Pinpoint the cell where the given text exists, returning its [X, Y] midpoint coordinate. 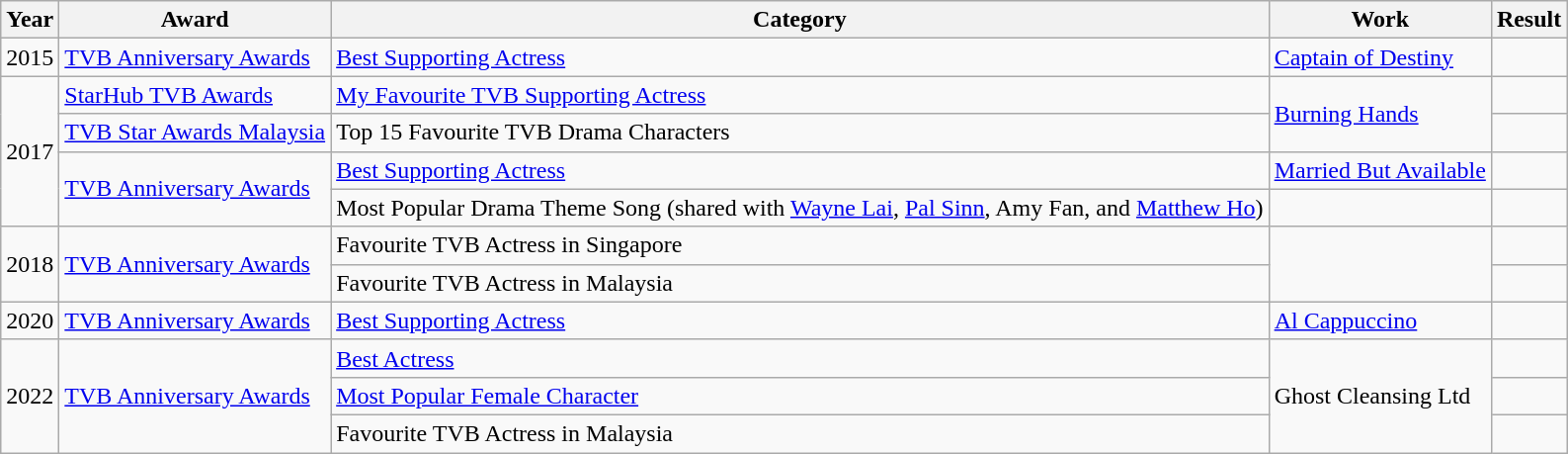
Most Popular Female Character [800, 396]
Most Popular Drama Theme Song (shared with Wayne Lai, Pal Sinn, Amy Fan, and Matthew Ho) [800, 208]
2022 [30, 396]
Year [30, 20]
Favourite TVB Actress in Singapore [800, 245]
Work [1379, 20]
2020 [30, 320]
Captain of Destiny [1379, 57]
Al Cappuccino [1379, 320]
Best Actress [800, 358]
Category [800, 20]
Result [1528, 20]
My Favourite TVB Supporting Actress [800, 95]
Award [196, 20]
2015 [30, 57]
Married But Available [1379, 170]
TVB Star Awards Malaysia [196, 133]
Ghost Cleansing Ltd [1379, 396]
StarHub TVB Awards [196, 95]
2017 [30, 151]
Burning Hands [1379, 114]
Top 15 Favourite TVB Drama Characters [800, 133]
2018 [30, 264]
